Search for the cell housing the specified text and yield its [x, y] center coordinate. 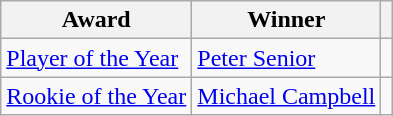
Rookie of the Year [96, 96]
Peter Senior [286, 58]
Winner [286, 20]
Michael Campbell [286, 96]
Player of the Year [96, 58]
Award [96, 20]
